Extract the [X, Y] coordinate from the center of the cell holding the provided text.  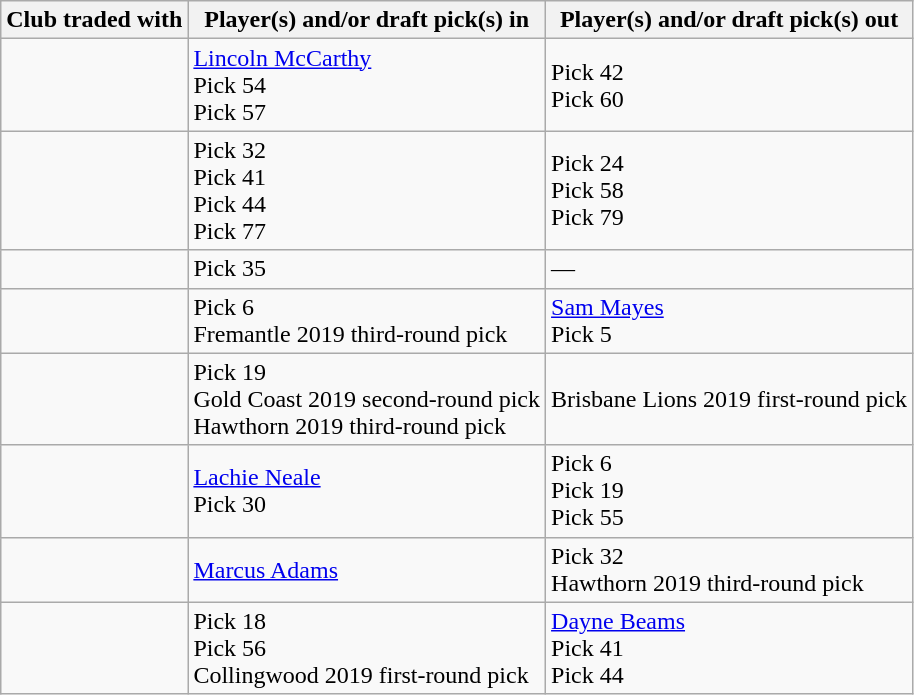
Lincoln McCarthyPick 54Pick 57 [367, 85]
Dayne BeamsPick 41Pick 44 [730, 648]
Pick 35 [367, 269]
Club traded with [94, 20]
Pick 32Pick 41Pick 44Pick 77 [367, 190]
Pick 32Hawthorn 2019 third-round pick [730, 570]
Pick 19Gold Coast 2019 second-round pickHawthorn 2019 third-round pick [367, 399]
Pick 6Pick 19Pick 55 [730, 491]
Brisbane Lions 2019 first-round pick [730, 399]
Player(s) and/or draft pick(s) out [730, 20]
Pick 24Pick 58Pick 79 [730, 190]
Marcus Adams [367, 570]
— [730, 269]
Player(s) and/or draft pick(s) in [367, 20]
Pick 6Fremantle 2019 third-round pick [367, 320]
Pick 42Pick 60 [730, 85]
Sam MayesPick 5 [730, 320]
Lachie NealePick 30 [367, 491]
Pick 18Pick 56Collingwood 2019 first-round pick [367, 648]
